Find where the given text appears and provide that cell's center as [x, y] coordinate. 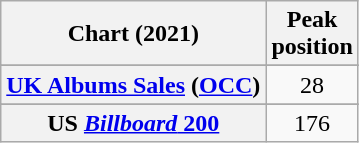
176 [312, 123]
28 [312, 85]
Peakposition [312, 34]
US Billboard 200 [134, 123]
Chart (2021) [134, 34]
UK Albums Sales (OCC) [134, 85]
